Find where the given text appears and provide that cell's center as (x, y) coordinate. 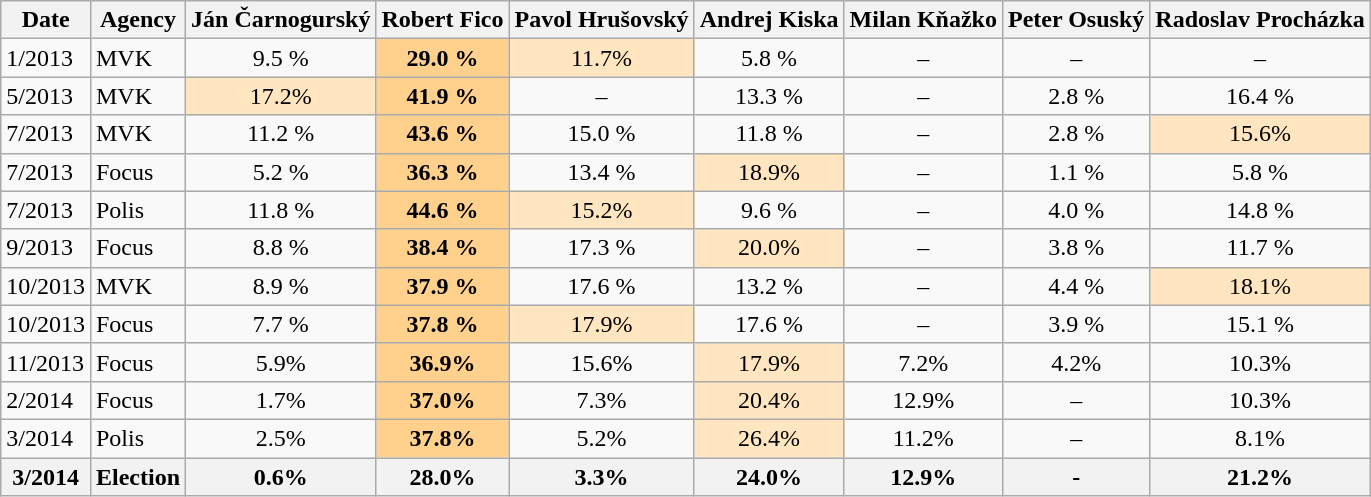
16.4 % (1260, 96)
26.4% (769, 438)
9/2013 (46, 248)
9.6 % (769, 210)
Agency (138, 20)
5.2 % (281, 172)
17.3 % (602, 248)
2.5% (281, 438)
4.2% (1076, 362)
5.9% (281, 362)
28.0% (442, 477)
Election (138, 477)
11.2 % (281, 134)
7.2% (923, 362)
37.0% (442, 400)
37.9 % (442, 286)
43.6 % (442, 134)
0.6% (281, 477)
13.3 % (769, 96)
14.8 % (1260, 210)
37.8% (442, 438)
24.0% (769, 477)
- (1076, 477)
41.9 % (442, 96)
18.9% (769, 172)
11.7 % (1260, 248)
Andrej Kiska (769, 20)
20.4% (769, 400)
13.4 % (602, 172)
44.6 % (442, 210)
8.8 % (281, 248)
Date (46, 20)
1/2013 (46, 58)
5/2013 (46, 96)
8.9 % (281, 286)
3.9 % (1076, 324)
4.0 % (1076, 210)
11.7% (602, 58)
1.7% (281, 400)
15.0 % (602, 134)
4.4 % (1076, 286)
Milan Kňažko (923, 20)
Ján Čarnogurský (281, 20)
1.1 % (1076, 172)
21.2% (1260, 477)
37.8 % (442, 324)
Robert Fico (442, 20)
13.2 % (769, 286)
38.4 % (442, 248)
5.2% (602, 438)
15.1 % (1260, 324)
36.3 % (442, 172)
7.3% (602, 400)
11/2013 (46, 362)
36.9% (442, 362)
3.3% (602, 477)
Pavol Hrušovský (602, 20)
7.7 % (281, 324)
17.2% (281, 96)
18.1% (1260, 286)
3.8 % (1076, 248)
29.0 % (442, 58)
8.1% (1260, 438)
11.2% (923, 438)
20.0% (769, 248)
9.5 % (281, 58)
Radoslav Procházka (1260, 20)
Peter Osuský (1076, 20)
15.2% (602, 210)
2/2014 (46, 400)
